From the cell containing the given text, extract its center point as (x, y) coordinate. 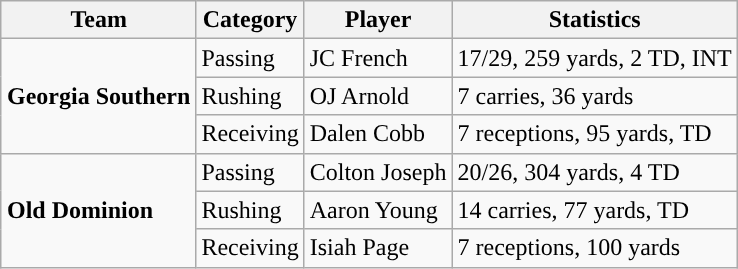
Statistics (594, 20)
Team (98, 20)
Player (378, 20)
Dalen Cobb (378, 134)
Category (250, 20)
Colton Joseph (378, 172)
7 receptions, 100 yards (594, 248)
OJ Arnold (378, 96)
7 receptions, 95 yards, TD (594, 134)
7 carries, 36 yards (594, 96)
Georgia Southern (98, 96)
Aaron Young (378, 210)
20/26, 304 yards, 4 TD (594, 172)
JC French (378, 58)
Old Dominion (98, 210)
14 carries, 77 yards, TD (594, 210)
17/29, 259 yards, 2 TD, INT (594, 58)
Isiah Page (378, 248)
